For the text-containing cell, return its midpoint in (X, Y) coordinate format. 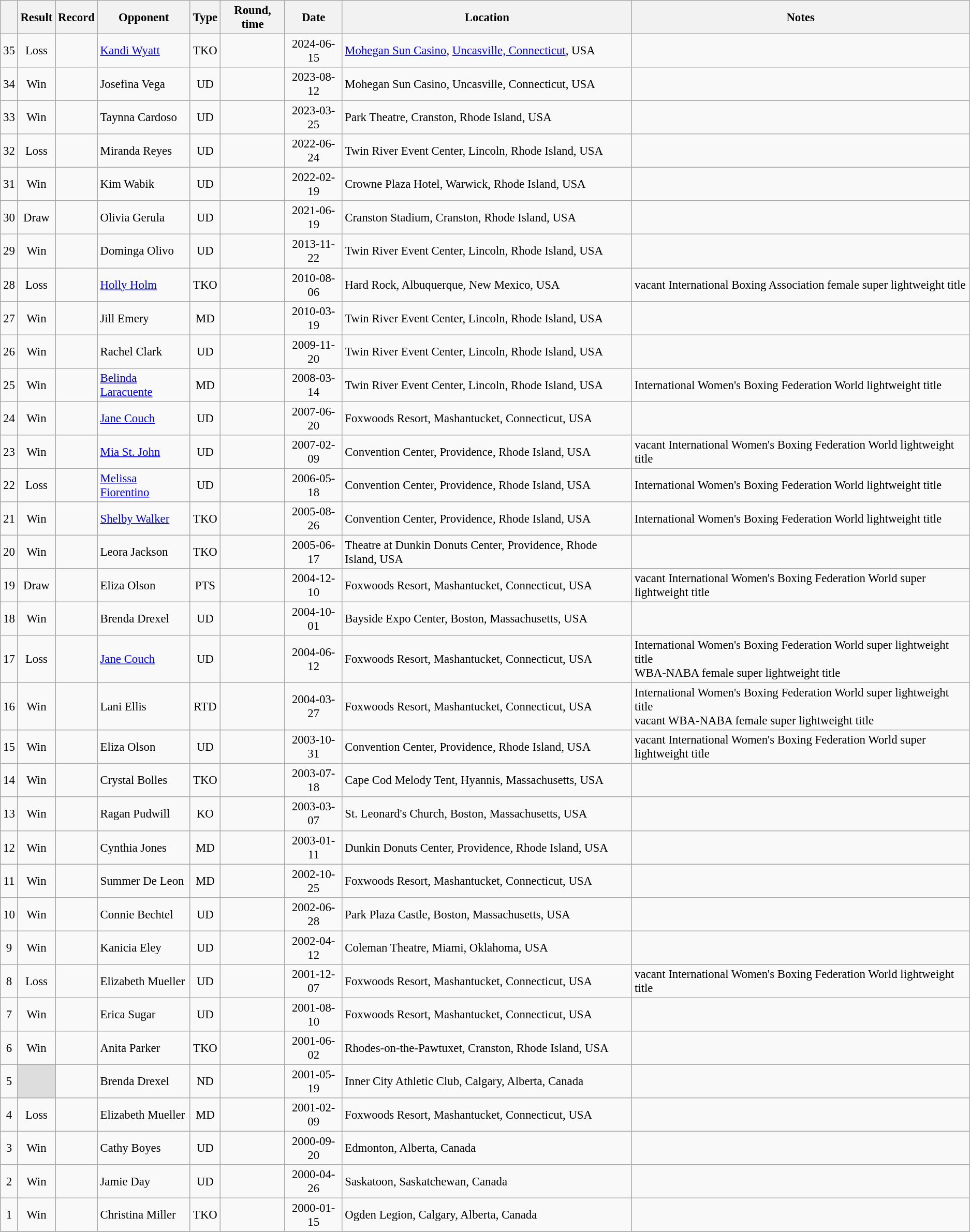
Crowne Plaza Hotel, Warwick, Rhode Island, USA (487, 184)
Ragan Pudwill (144, 814)
2004-10-01 (313, 619)
2001-02-09 (313, 1115)
16 (9, 707)
International Women's Boxing Federation World super lightweight titlevacant WBA-NABA female super lightweight title (801, 707)
Erica Sugar (144, 1014)
2010-03-19 (313, 318)
Theatre at Dunkin Donuts Center, Providence, Rhode Island, USA (487, 552)
Date (313, 18)
Mia St. John (144, 452)
Kandi Wyatt (144, 51)
Lani Ellis (144, 707)
2010-08-06 (313, 285)
Kim Wabik (144, 184)
2023-03-25 (313, 118)
Jamie Day (144, 1182)
2002-06-28 (313, 914)
2003-10-31 (313, 747)
Inner City Athletic Club, Calgary, Alberta, Canada (487, 1081)
2009-11-20 (313, 352)
Dunkin Donuts Center, Providence, Rhode Island, USA (487, 848)
2001-05-19 (313, 1081)
2001-08-10 (313, 1014)
2000-04-26 (313, 1182)
27 (9, 318)
2002-10-25 (313, 881)
2003-07-18 (313, 780)
Josefina Vega (144, 84)
10 (9, 914)
Connie Bechtel (144, 914)
2005-08-26 (313, 518)
KO (205, 814)
15 (9, 747)
1 (9, 1215)
Round, time (253, 18)
Edmonton, Alberta, Canada (487, 1149)
8 (9, 981)
30 (9, 217)
Taynna Cardoso (144, 118)
25 (9, 385)
Type (205, 18)
33 (9, 118)
Opponent (144, 18)
2004-03-27 (313, 707)
Rachel Clark (144, 352)
7 (9, 1014)
2003-01-11 (313, 848)
Park Plaza Castle, Boston, Massachusetts, USA (487, 914)
2006-05-18 (313, 485)
5 (9, 1081)
2023-08-12 (313, 84)
Melissa Fiorentino (144, 485)
Summer De Leon (144, 881)
International Women's Boxing Federation World super lightweight titleWBA-NABA female super lightweight title (801, 659)
29 (9, 251)
21 (9, 518)
31 (9, 184)
PTS (205, 586)
Anita Parker (144, 1048)
Record (77, 18)
Location (487, 18)
Olivia Gerula (144, 217)
Jill Emery (144, 318)
Saskatoon, Saskatchewan, Canada (487, 1182)
Crystal Bolles (144, 780)
2024-06-15 (313, 51)
Leora Jackson (144, 552)
28 (9, 285)
2007-02-09 (313, 452)
23 (9, 452)
Ogden Legion, Calgary, Alberta, Canada (487, 1215)
18 (9, 619)
20 (9, 552)
vacant International Boxing Association female super lightweight title (801, 285)
2013-11-22 (313, 251)
Holly Holm (144, 285)
2022-06-24 (313, 151)
19 (9, 586)
Park Theatre, Cranston, Rhode Island, USA (487, 118)
2000-01-15 (313, 1215)
2021-06-19 (313, 217)
2008-03-14 (313, 385)
Notes (801, 18)
2004-06-12 (313, 659)
17 (9, 659)
32 (9, 151)
6 (9, 1048)
St. Leonard's Church, Boston, Massachusetts, USA (487, 814)
2000-09-20 (313, 1149)
Bayside Expo Center, Boston, Massachusetts, USA (487, 619)
2022-02-19 (313, 184)
Shelby Walker (144, 518)
24 (9, 418)
2001-06-02 (313, 1048)
Cape Cod Melody Tent, Hyannis, Massachusetts, USA (487, 780)
22 (9, 485)
26 (9, 352)
35 (9, 51)
Cranston Stadium, Cranston, Rhode Island, USA (487, 217)
2001-12-07 (313, 981)
Coleman Theatre, Miami, Oklahoma, USA (487, 948)
12 (9, 848)
4 (9, 1115)
Result (36, 18)
Dominga Olivo (144, 251)
Kanicia Eley (144, 948)
2003-03-07 (313, 814)
Miranda Reyes (144, 151)
3 (9, 1149)
2002-04-12 (313, 948)
11 (9, 881)
34 (9, 84)
Hard Rock, Albuquerque, New Mexico, USA (487, 285)
2005-06-17 (313, 552)
ND (205, 1081)
Belinda Laracuente (144, 385)
Rhodes-on-the-Pawtuxet, Cranston, Rhode Island, USA (487, 1048)
2004-12-10 (313, 586)
14 (9, 780)
RTD (205, 707)
13 (9, 814)
9 (9, 948)
Christina Miller (144, 1215)
Cynthia Jones (144, 848)
2 (9, 1182)
Cathy Boyes (144, 1149)
2007-06-20 (313, 418)
